Capture the cell that displays the provided text and extract its (X, Y) central coordinate. 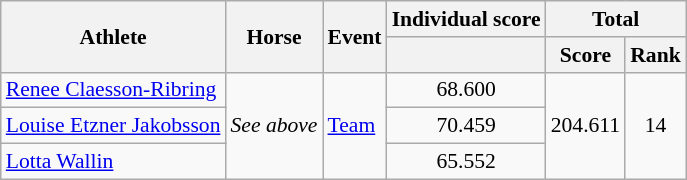
Individual score (466, 19)
68.600 (466, 90)
Louise Etzner Jakobsson (114, 126)
Team (355, 126)
Event (355, 36)
Lotta Wallin (114, 162)
65.552 (466, 162)
Rank (656, 55)
204.611 (586, 126)
Renee Claesson-Ribring (114, 90)
Horse (274, 36)
70.459 (466, 126)
See above (274, 126)
14 (656, 126)
Total (616, 19)
Score (586, 55)
Athlete (114, 36)
